Scan for the cell matching the given text and deliver its [X, Y] coordinate at center. 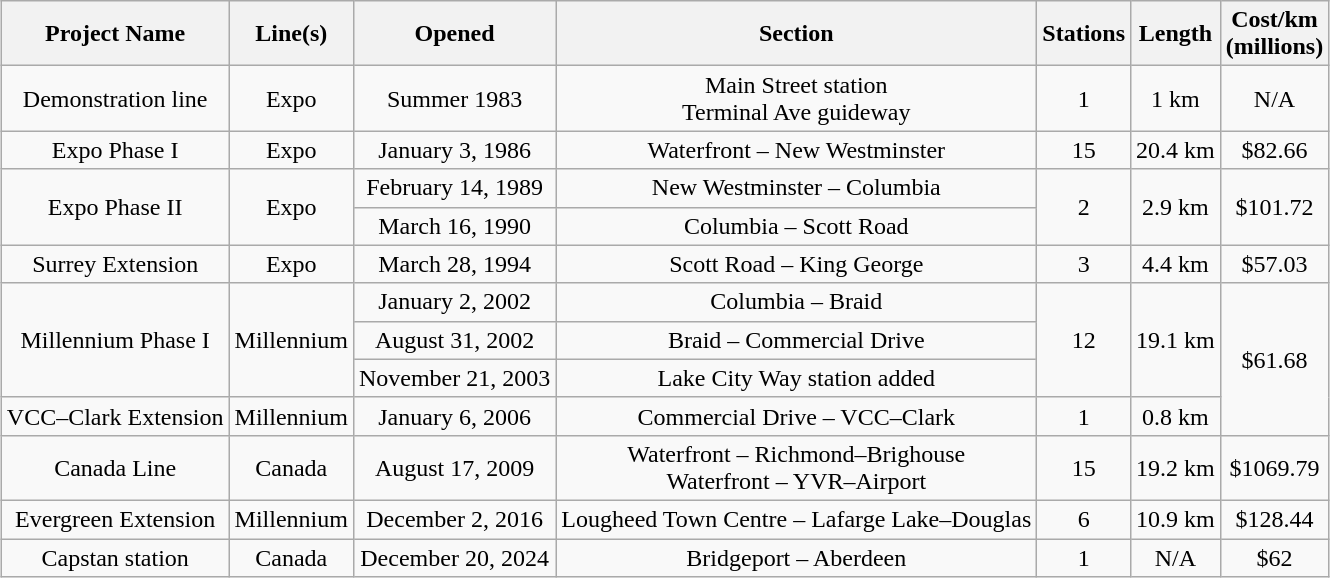
January 6, 2006 [454, 416]
Expo Phase II [115, 207]
August 17, 2009 [454, 468]
Commercial Drive – VCC–Clark [796, 416]
0.8 km [1176, 416]
Canada Line [115, 468]
20.4 km [1176, 150]
January 2, 2002 [454, 302]
Millennium Phase I [115, 340]
Summer 1983 [454, 98]
Project Name [115, 34]
Expo Phase I [115, 150]
November 21, 2003 [454, 378]
6 [1084, 519]
March 16, 1990 [454, 226]
$57.03 [1274, 264]
19.1 km [1176, 340]
December 2, 2016 [454, 519]
January 3, 1986 [454, 150]
$1069.79 [1274, 468]
Opened [454, 34]
Cost/km(millions) [1274, 34]
2 [1084, 207]
Line(s) [291, 34]
Lake City Way station added [796, 378]
Scott Road – King George [796, 264]
Columbia – Braid [796, 302]
Capstan station [115, 557]
$82.66 [1274, 150]
Waterfront – New Westminster [796, 150]
Waterfront – Richmond–BrighouseWaterfront – YVR–Airport [796, 468]
4.4 km [1176, 264]
Columbia – Scott Road [796, 226]
2.9 km [1176, 207]
19.2 km [1176, 468]
Stations [1084, 34]
Bridgeport – Aberdeen [796, 557]
Lougheed Town Centre – Lafarge Lake–Douglas [796, 519]
New Westminster – Columbia [796, 188]
$128.44 [1274, 519]
Surrey Extension [115, 264]
August 31, 2002 [454, 340]
Evergreen Extension [115, 519]
Braid – Commercial Drive [796, 340]
$62 [1274, 557]
Main Street stationTerminal Ave guideway [796, 98]
12 [1084, 340]
10.9 km [1176, 519]
VCC–Clark Extension [115, 416]
February 14, 1989 [454, 188]
Length [1176, 34]
December 20, 2024 [454, 557]
March 28, 1994 [454, 264]
Demonstration line [115, 98]
$61.68 [1274, 359]
Section [796, 34]
3 [1084, 264]
$101.72 [1274, 207]
1 km [1176, 98]
